Capture the cell that displays the provided text and extract its [x, y] central coordinate. 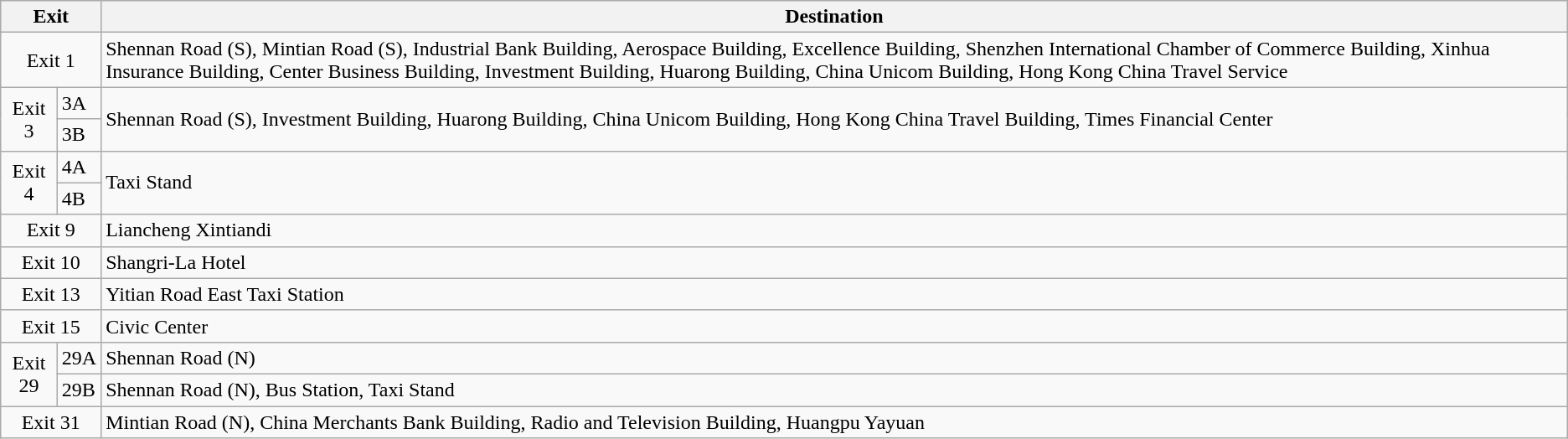
Exit [51, 17]
Shennan Road (S), Investment Building, Huarong Building, China Unicom Building, Hong Kong China Travel Building, Times Financial Center [834, 119]
Shangri-La Hotel [834, 262]
Shennan Road (N) [834, 358]
Exit 4 [29, 183]
29A [79, 358]
Mintian Road (N), China Merchants Bank Building, Radio and Television Building, Huangpu Yayuan [834, 421]
4B [79, 199]
3A [79, 103]
Exit 10 [51, 262]
Exit 29 [29, 374]
Exit 9 [51, 230]
29B [79, 390]
3B [79, 135]
Exit 1 [51, 60]
Shennan Road (N), Bus Station, Taxi Stand [834, 390]
Exit 31 [51, 421]
Exit 15 [51, 326]
Taxi Stand [834, 183]
4A [79, 167]
Exit 3 [29, 119]
Civic Center [834, 326]
Exit 13 [51, 294]
Destination [834, 17]
Yitian Road East Taxi Station [834, 294]
Liancheng Xintiandi [834, 230]
